Capture the cell that displays the provided text and extract its (x, y) central coordinate. 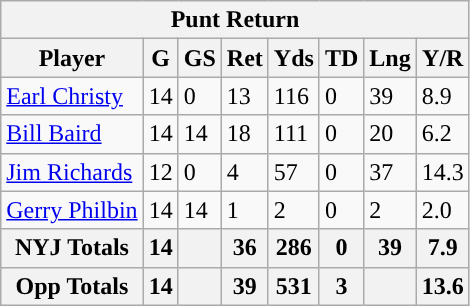
14.3 (442, 172)
116 (294, 96)
Gerry Philbin (72, 210)
Yds (294, 58)
13 (244, 96)
G (160, 58)
NYJ Totals (72, 248)
Punt Return (236, 20)
TD (341, 58)
57 (294, 172)
20 (390, 134)
7.9 (442, 248)
18 (244, 134)
Ret (244, 58)
GS (200, 58)
Lng (390, 58)
Opp Totals (72, 286)
4 (244, 172)
36 (244, 248)
6.2 (442, 134)
8.9 (442, 96)
286 (294, 248)
111 (294, 134)
Jim Richards (72, 172)
1 (244, 210)
Y/R (442, 58)
Earl Christy (72, 96)
531 (294, 286)
3 (341, 286)
12 (160, 172)
2.0 (442, 210)
Bill Baird (72, 134)
13.6 (442, 286)
37 (390, 172)
Player (72, 58)
